For the text-containing cell, return its midpoint in (X, Y) coordinate format. 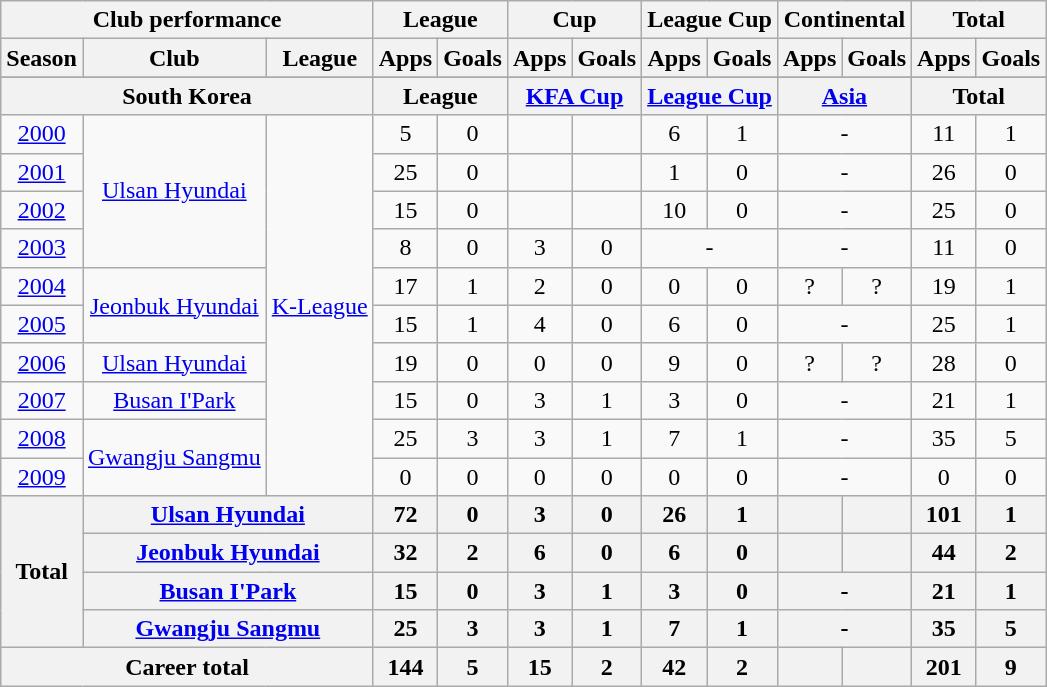
Club performance (187, 20)
Season (42, 58)
2001 (42, 172)
201 (944, 667)
28 (944, 362)
Asia (844, 96)
101 (944, 515)
2003 (42, 248)
2000 (42, 134)
2004 (42, 286)
72 (405, 515)
10 (674, 210)
South Korea (187, 96)
Club (174, 58)
4 (539, 324)
2009 (42, 477)
32 (405, 553)
Career total (187, 667)
KFA Cup (574, 96)
Cup (574, 20)
Continental (844, 20)
44 (944, 553)
2002 (42, 210)
17 (405, 286)
42 (674, 667)
K-League (320, 306)
2008 (42, 438)
2007 (42, 400)
2005 (42, 324)
8 (405, 248)
144 (405, 667)
2006 (42, 362)
